For the text-containing cell, return its midpoint in (x, y) coordinate format. 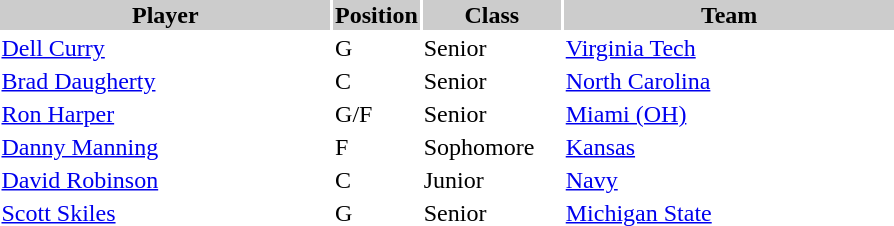
Team (729, 15)
Ron Harper (166, 114)
Kansas (729, 147)
Navy (729, 180)
Danny Manning (166, 147)
Junior (492, 180)
Brad Daugherty (166, 81)
Virginia Tech (729, 48)
Dell Curry (166, 48)
Player (166, 15)
North Carolina (729, 81)
G (377, 48)
Position (377, 15)
Miami (OH) (729, 114)
F (377, 147)
David Robinson (166, 180)
Class (492, 15)
G/F (377, 114)
Sophomore (492, 147)
